Determine the [X, Y] coordinate at the center of the cell enclosing the given text.  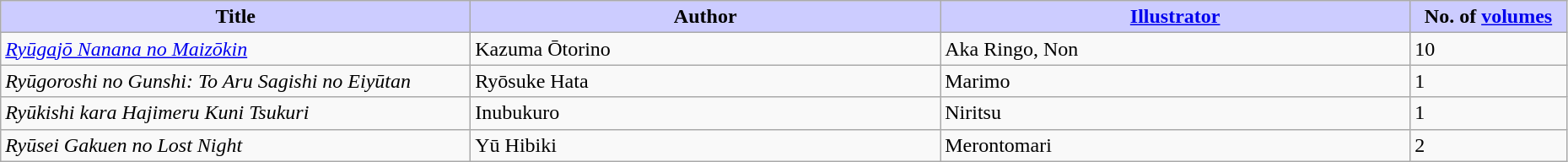
Niritsu [1176, 113]
Ryōsuke Hata [705, 81]
10 [1489, 49]
2 [1489, 145]
Yū Hibiki [705, 145]
Kazuma Ōtorino [705, 49]
Aka Ringo, Non [1176, 49]
Ryūgoroshi no Gunshi: To Aru Sagishi no Eiyūtan [236, 81]
Inubukuro [705, 113]
Merontomari [1176, 145]
No. of volumes [1489, 17]
Ryūkishi kara Hajimeru Kuni Tsukuri [236, 113]
Marimo [1176, 81]
Title [236, 17]
Illustrator [1176, 17]
Ryūgajō Nanana no Maizōkin [236, 49]
Ryūsei Gakuen no Lost Night [236, 145]
Author [705, 17]
